Return the [X, Y] coordinate for the center point of the cell that contains the specified text.  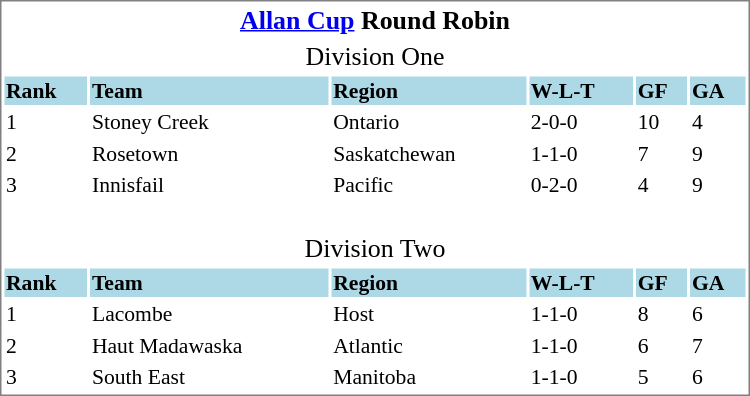
Atlantic [430, 346]
2-0-0 [581, 122]
8 [662, 314]
Host [430, 314]
Ontario [430, 122]
Manitoba [430, 377]
Innisfail [209, 185]
10 [662, 122]
South East [209, 377]
Division Two [374, 234]
5 [662, 377]
Pacific [430, 185]
Stoney Creek [209, 122]
Lacombe [209, 314]
Division One [374, 56]
Allan Cup Round Robin [374, 20]
Rosetown [209, 154]
Saskatchewan [430, 154]
Haut Madawaska [209, 346]
0-2-0 [581, 185]
